Identify which cell holds the provided text, then report its [x, y] central coordinate. 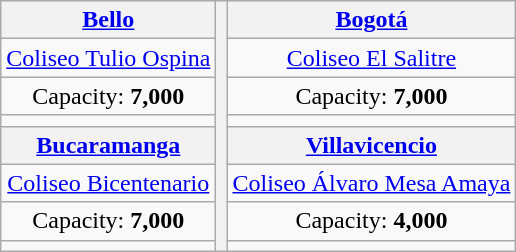
Villavicencio [372, 145]
Bello [108, 20]
Coliseo Tulio Ospina [108, 58]
Coliseo Álvaro Mesa Amaya [372, 183]
Coliseo El Salitre [372, 58]
Bucaramanga [108, 145]
Coliseo Bicentenario [108, 183]
Bogotá [372, 20]
Capacity: 4,000 [372, 221]
